Search for the cell housing the specified text and yield its (x, y) center coordinate. 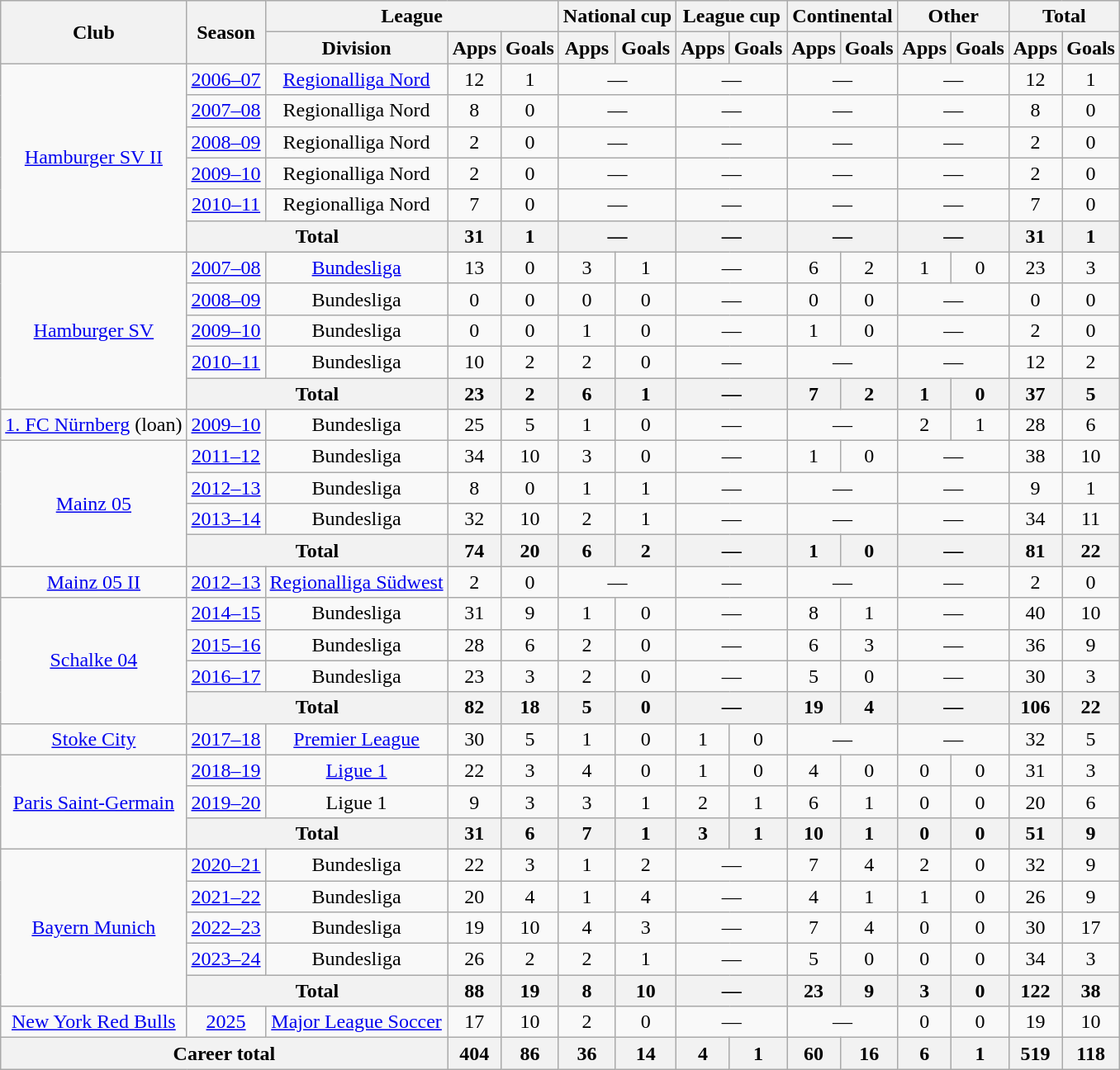
404 (474, 1053)
1. FC Nürnberg (loan) (94, 425)
Stoke City (94, 739)
2011–12 (226, 457)
Bayern Munich (94, 927)
2017–18 (226, 739)
2006–07 (226, 79)
2016–17 (226, 676)
88 (474, 991)
Regionalliga Südwest (357, 582)
2023–24 (226, 959)
106 (1035, 708)
League cup (732, 17)
Major League Soccer (357, 1022)
60 (814, 1053)
519 (1035, 1053)
25 (474, 425)
81 (1035, 551)
11 (1091, 519)
Hamburger SV II (94, 158)
2018–19 (226, 770)
2020–21 (226, 864)
51 (1035, 833)
2021–22 (226, 896)
Mainz 05 (94, 504)
86 (530, 1053)
2015–16 (226, 645)
Career total (225, 1053)
Continental (842, 17)
2013–14 (226, 519)
122 (1035, 991)
Schalke 04 (94, 660)
Season (226, 32)
New York Red Bulls (94, 1022)
14 (646, 1053)
Paris Saint-Germain (94, 802)
2022–23 (226, 928)
Division (357, 48)
18 (530, 708)
League (411, 17)
40 (1035, 613)
Premier League (357, 739)
16 (869, 1053)
Club (94, 32)
Other (953, 17)
National cup (617, 17)
13 (474, 267)
Hamburger SV (94, 330)
2025 (226, 1022)
74 (474, 551)
82 (474, 708)
118 (1091, 1053)
37 (1035, 394)
2014–15 (226, 613)
Mainz 05 II (94, 582)
2019–20 (226, 802)
